Identify which cell holds the provided text, then report its [x, y] central coordinate. 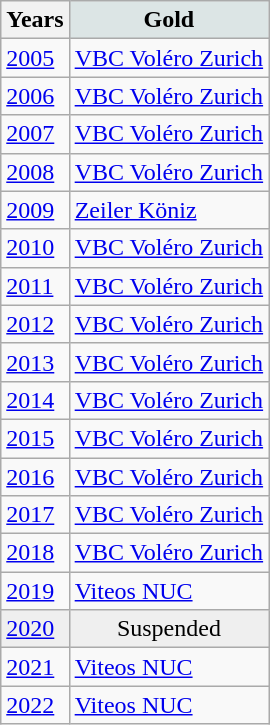
2018 [35, 553]
2005 [35, 58]
2015 [35, 438]
2009 [35, 210]
Zeiler Köniz [169, 210]
2021 [35, 667]
Suspended [169, 629]
Years [35, 20]
2017 [35, 515]
2011 [35, 286]
2008 [35, 172]
2006 [35, 96]
2022 [35, 705]
2013 [35, 362]
2020 [35, 629]
2007 [35, 134]
2012 [35, 324]
2014 [35, 400]
2019 [35, 591]
2010 [35, 248]
Gold [169, 20]
2016 [35, 477]
